Return the [x, y] coordinate for the center point of the cell that contains the specified text.  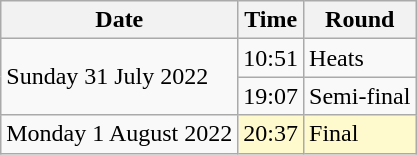
Monday 1 August 2022 [120, 134]
Date [120, 20]
20:37 [271, 134]
Final [360, 134]
Heats [360, 58]
19:07 [271, 96]
10:51 [271, 58]
Sunday 31 July 2022 [120, 77]
Time [271, 20]
Round [360, 20]
Semi-final [360, 96]
